Pinpoint the cell where the given text exists, returning its (x, y) midpoint coordinate. 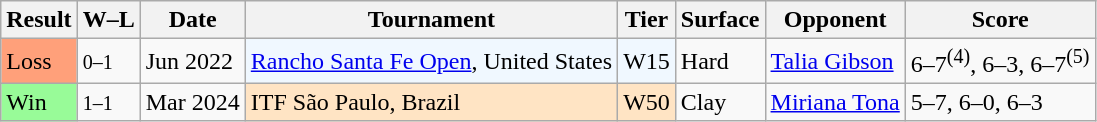
Tier (647, 20)
Loss (39, 62)
Score (1000, 20)
6–7(4), 6–3, 6–7(5) (1000, 62)
W50 (647, 102)
Opponent (835, 20)
Surface (720, 20)
Rancho Santa Fe Open, United States (431, 62)
Clay (720, 102)
Talia Gibson (835, 62)
W–L (108, 20)
Hard (720, 62)
Result (39, 20)
Tournament (431, 20)
1–1 (108, 102)
5–7, 6–0, 6–3 (1000, 102)
0–1 (108, 62)
Win (39, 102)
Date (192, 20)
Miriana Tona (835, 102)
W15 (647, 62)
Mar 2024 (192, 102)
Jun 2022 (192, 62)
ITF São Paulo, Brazil (431, 102)
